For the text-containing cell, return its midpoint in [x, y] coordinate format. 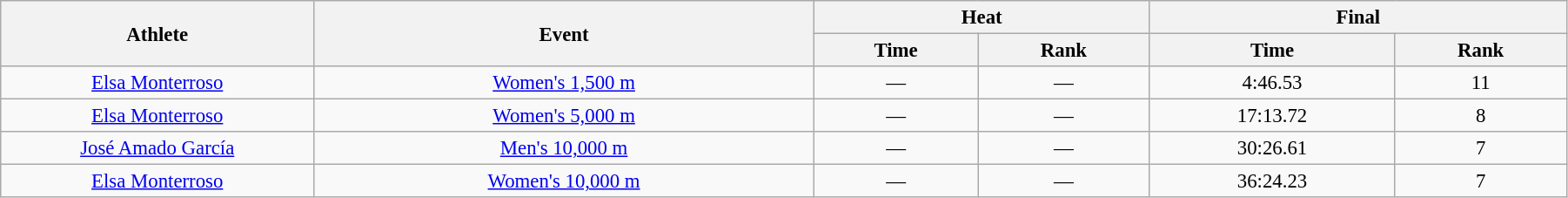
José Amado García [157, 148]
Athlete [157, 33]
Women's 5,000 m [564, 116]
8 [1481, 116]
Men's 10,000 m [564, 148]
17:13.72 [1272, 116]
Final [1357, 17]
11 [1481, 83]
Women's 1,500 m [564, 83]
Heat [982, 17]
30:26.61 [1272, 148]
36:24.23 [1272, 181]
Event [564, 33]
4:46.53 [1272, 83]
Women's 10,000 m [564, 181]
